Return [X, Y] of the center of cell containing provided text 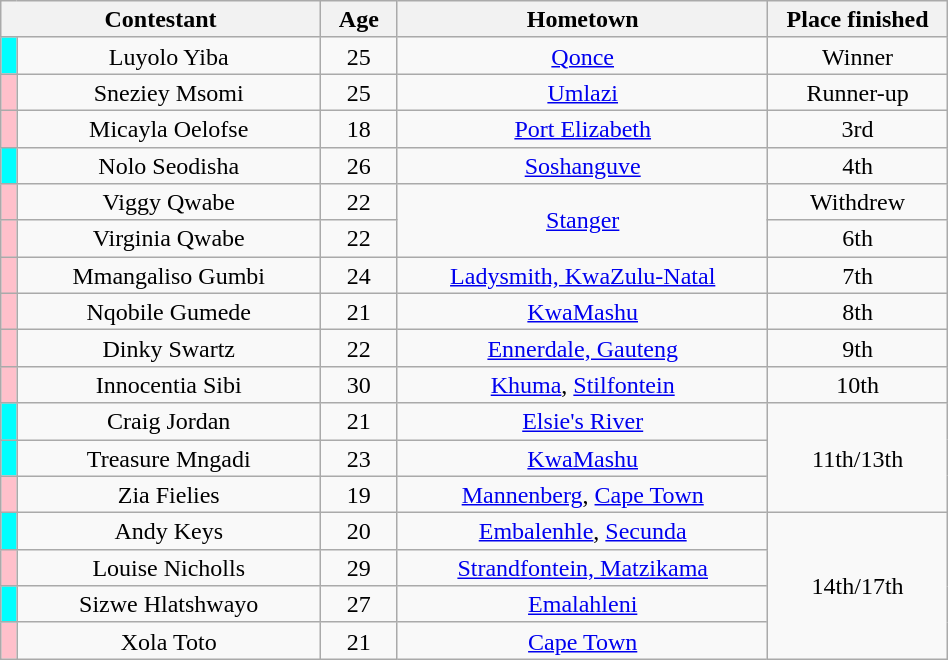
Ennerdale, Gauteng [582, 348]
Virginia Qwabe [168, 238]
Stanger [582, 220]
Dinky Swartz [168, 348]
24 [358, 276]
Louise Nicholls [168, 568]
18 [358, 128]
4th [858, 166]
Qonce [582, 56]
Mannenberg, Cape Town [582, 494]
Treasure Mngadi [168, 458]
19 [358, 494]
14th/17th [858, 586]
Elsie's River [582, 422]
23 [358, 458]
20 [358, 532]
Innocentia Sibi [168, 384]
30 [358, 384]
Port Elizabeth [582, 128]
9th [858, 348]
Ladysmith, KwaZulu-Natal [582, 276]
11th/13th [858, 458]
3rd [858, 128]
Nqobile Gumede [168, 312]
Craig Jordan [168, 422]
Umlazi [582, 92]
Viggy Qwabe [168, 202]
Sizwe Hlatshwayo [168, 604]
8th [858, 312]
Xola Toto [168, 640]
Runner-up [858, 92]
10th [858, 384]
Micayla Oelofse [168, 128]
Soshanguve [582, 166]
Nolo Seodisha [168, 166]
26 [358, 166]
Emalahleni [582, 604]
Strandfontein, Matzikama [582, 568]
Contestant [160, 20]
Place finished [858, 20]
Cape Town [582, 640]
Winner [858, 56]
27 [358, 604]
Luyolo Yiba [168, 56]
Zia Fielies [168, 494]
Sneziey Msomi [168, 92]
Embalenhle, Secunda [582, 532]
Khuma, Stilfontein [582, 384]
29 [358, 568]
Andy Keys [168, 532]
Hometown [582, 20]
Age [358, 20]
6th [858, 238]
Mmangaliso Gumbi [168, 276]
Withdrew [858, 202]
7th [858, 276]
